Search for the cell housing the specified text and yield its [x, y] center coordinate. 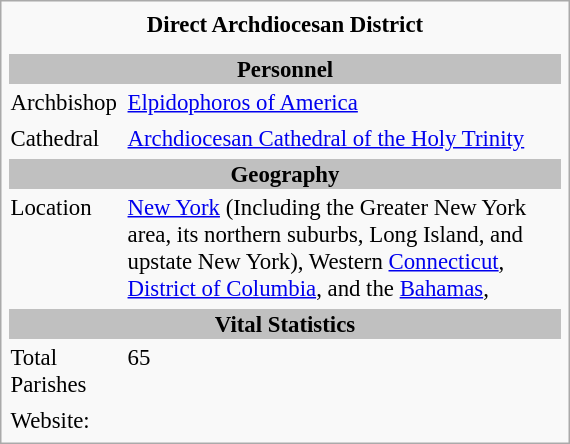
Personnel [285, 69]
Website: [66, 420]
65 [344, 370]
Archbishop [66, 102]
Elpidophoros of America [344, 102]
Cathedral [66, 138]
Location [66, 248]
Vital Statistics [285, 324]
Direct Archdiocesan District [285, 24]
Geography [285, 174]
Total Parishes [66, 370]
Archdiocesan Cathedral of the Holy Trinity [344, 138]
